Pinpoint the cell where the given text exists, returning its (x, y) midpoint coordinate. 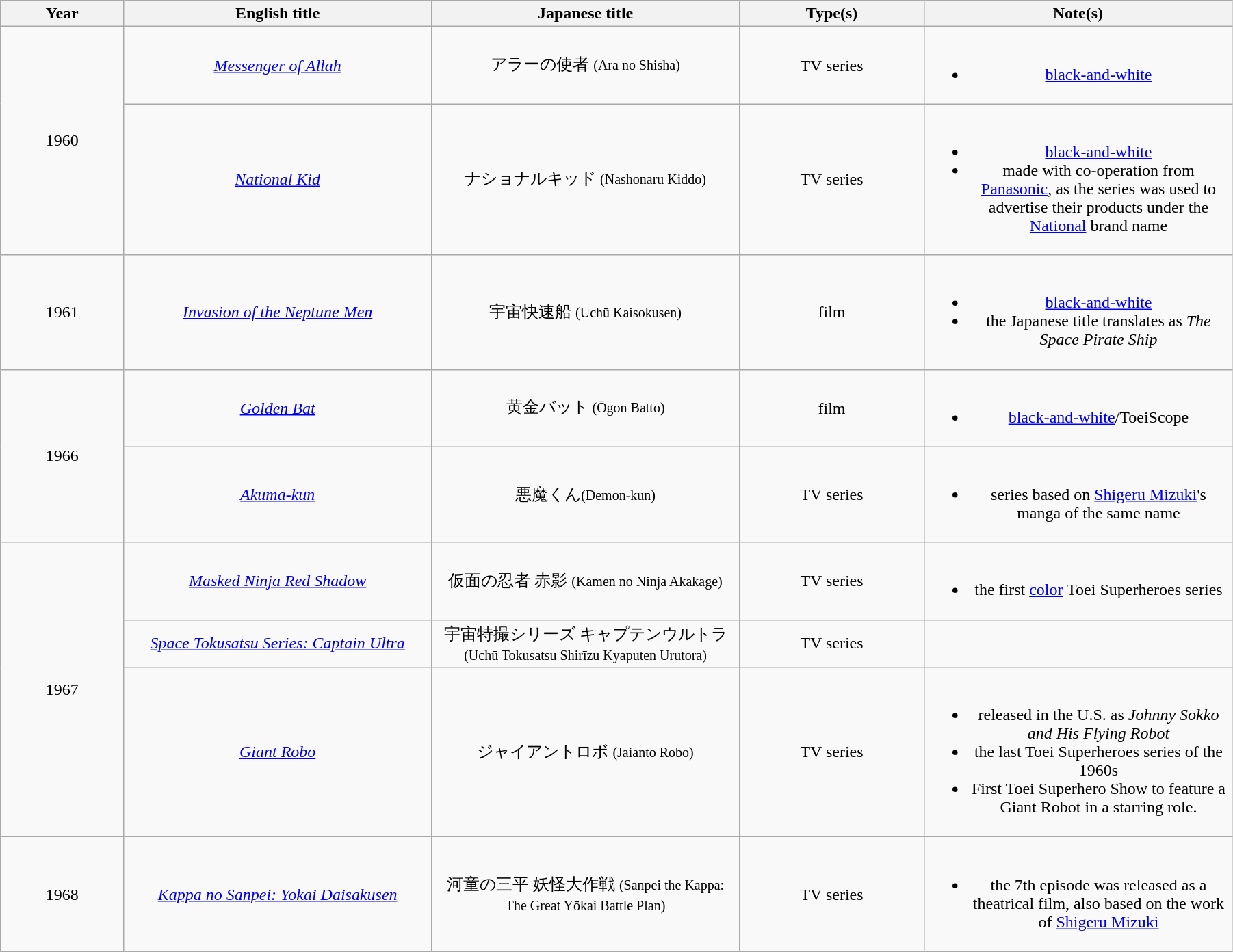
black-and-white (1078, 66)
1966 (62, 455)
Golden Bat (278, 408)
1960 (62, 141)
Space Tokusatsu Series: Captain Ultra (278, 644)
the first color Toei Superheroes series (1078, 581)
仮面の忍者 赤影 (Kamen no Ninja Akakage) (586, 581)
宇宙特撮シリーズ キャプテンウルトラ (Uchū Tokusatsu Shirīzu Kyaputen Urutora) (586, 644)
the 7th episode was released as a theatrical film, also based on the work of Shigeru Mizuki (1078, 895)
series based on Shigeru Mizuki's manga of the same name (1078, 494)
black-and-whitemade with co-operation from Panasonic, as the series was used to advertise their products under the National brand name (1078, 179)
悪魔くん(Demon-kun) (586, 494)
Note(s) (1078, 14)
National Kid (278, 179)
black-and-white/ToeiScope (1078, 408)
アラーの使者 (Ara no Shisha) (586, 66)
Invasion of the Neptune Men (278, 312)
black-and-whitethe Japanese title translates as The Space Pirate Ship (1078, 312)
1968 (62, 895)
1967 (62, 689)
ナショナルキッド (Nashonaru Kiddo) (586, 179)
Kappa no Sanpei: Yokai Daisakusen (278, 895)
1961 (62, 312)
黄金バット (Ōgon Batto) (586, 408)
河童の三平 妖怪大作戦 (Sanpei the Kappa: The Great Yōkai Battle Plan) (586, 895)
ジャイアントロボ (Jaianto Robo) (586, 752)
Type(s) (832, 14)
Masked Ninja Red Shadow (278, 581)
Year (62, 14)
English title (278, 14)
Japanese title (586, 14)
Giant Robo (278, 752)
Messenger of Allah (278, 66)
Akuma-kun (278, 494)
宇宙快速船 (Uchū Kaisokusen) (586, 312)
